From the cell containing the given text, extract its center point as (x, y) coordinate. 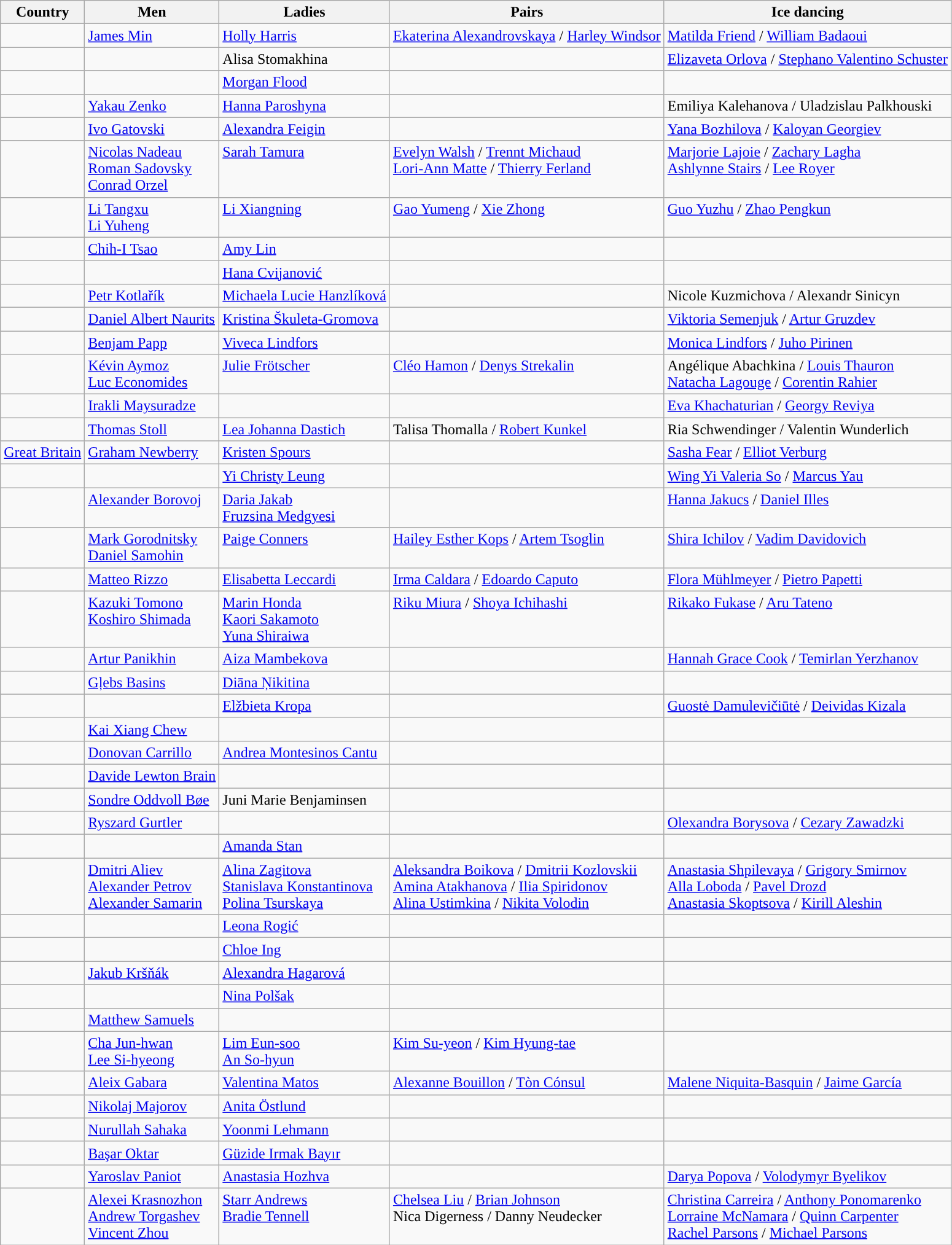
Kai Xiang Chew (152, 729)
Alexanne Bouillon / Tòn Cónsul (527, 1083)
Elžbieta Kropa (305, 706)
Olexandra Borysova / Cezary Zawadzki (807, 823)
Yakau Zenko (152, 106)
James Min (152, 36)
Yoonmi Lehmann (305, 1130)
Kim Su-yeon / Kim Hyung-tae (527, 1052)
Cha Jun-hwan Lee Si-hyeong (152, 1052)
Alexei Krasnozhon Andrew Torgashev Vincent Zhou (152, 1216)
Gao Yumeng / Xie Zhong (527, 217)
Riku Miura / Shoya Ichihashi (527, 619)
Darya Popova / Volodymyr Byelikov (807, 1176)
Anastasia Shpilevaya / Grigory Smirnov Alla Loboda / Pavel Drozd Anastasia Skoptsova / Kirill Aleshin (807, 886)
Lim Eun-soo An So-hyun (305, 1052)
Ivo Gatovski (152, 129)
Amanda Stan (305, 846)
Malene Niquita-Basquin / Jaime García (807, 1083)
Lea Johanna Dastich (305, 429)
Emiliya Kalehanova / Uladzislau Palkhouski (807, 106)
Flora Mühlmeyer / Pietro Papetti (807, 579)
Aleix Gabara (152, 1083)
Ria Schwendinger / Valentin Wunderlich (807, 429)
Matilda Friend / William Badaoui (807, 36)
Nina Polšak (305, 996)
Ryszard Gurtler (152, 823)
Marin Honda Kaori Sakamoto Yuna Shiraiwa (305, 619)
Yaroslav Paniot (152, 1176)
Nicolas Nadeau Roman Sadovsky Conrad Orzel (152, 169)
Christina Carreira / Anthony Ponomarenko Lorraine McNamara / Quinn Carpenter Rachel Parsons / Michael Parsons (807, 1216)
Michaela Lucie Hanzlíková (305, 295)
Chelsea Liu / Brian Johnson Nica Digerness / Danny Neudecker (527, 1216)
Talisa Thomalla / Robert Kunkel (527, 429)
Sasha Fear / Elliot Verburg (807, 453)
Hanna Jakucs / Daniel Illes (807, 507)
Kévin Aymoz Luc Economides (152, 375)
Irma Caldara / Edoardo Caputo (527, 579)
Valentina Matos (305, 1083)
Nicole Kuzmichova / Alexandr Sinicyn (807, 295)
Dmitri Aliev Alexander Petrov Alexander Samarin (152, 886)
Kristina Škuleta-Gromova (305, 319)
Hana Cvijanović (305, 272)
Alina Zagitova Stanislava Konstantinova Polina Tsurskaya (305, 886)
Gļebs Basins (152, 682)
Aiza Mambekova (305, 659)
Guostė Damulevičiūtė / Deividas Kizala (807, 706)
Chih-I Tsao (152, 249)
Guo Yuzhu / Zhao Pengkun (807, 217)
Starr Andrews Bradie Tennell (305, 1216)
Wing Yi Valeria So / Marcus Yau (807, 476)
Elizaveta Orlova / Stephano Valentino Schuster (807, 59)
Daniel Albert Naurits (152, 319)
Mark Gorodnitsky Daniel Samohin (152, 548)
Cléo Hamon / Denys Strekalin (527, 375)
Davide Lewton Brain (152, 776)
Viveca Lindfors (305, 342)
Li Tangxu Li Yuheng (152, 217)
Men (152, 12)
Alexandra Feigin (305, 129)
Elisabetta Leccardi (305, 579)
Anita Östlund (305, 1106)
Ekaterina Alexandrovskaya / Harley Windsor (527, 36)
Thomas Stoll (152, 429)
Benjam Papp (152, 342)
Diāna Ņikitina (305, 682)
Sondre Oddvoll Bøe (152, 799)
Leona Rogić (305, 926)
Güzide Irmak Bayır (305, 1153)
Ice dancing (807, 12)
Daria Jakab Fruzsina Medgyesi (305, 507)
Evelyn Walsh / Trennt Michaud Lori-Ann Matte / Thierry Ferland (527, 169)
Anastasia Hozhva (305, 1176)
Chloe Ing (305, 950)
Monica Lindfors / Juho Pirinen (807, 342)
Kazuki Tomono Koshiro Shimada (152, 619)
Andrea Montesinos Cantu (305, 752)
Juni Marie Benjaminsen (305, 799)
Alexander Borovoj (152, 507)
Eva Khachaturian / Georgy Reviya (807, 406)
Great Britain (43, 453)
Hailey Esther Kops / Artem Tsoglin (527, 548)
Yana Bozhilova / Kaloyan Georgiev (807, 129)
Morgan Flood (305, 82)
Julie Frötscher (305, 375)
Başar Oktar (152, 1153)
Matthew Samuels (152, 1020)
Graham Newberry (152, 453)
Amy Lin (305, 249)
Aleksandra Boikova / Dmitrii Kozlovskii Amina Atakhanova / Ilia Spiridonov Alina Ustimkina / Nikita Volodin (527, 886)
Matteo Rizzo (152, 579)
Sarah Tamura (305, 169)
Alexandra Hagarová (305, 973)
Angélique Abachkina / Louis Thauron Natacha Lagouge / Corentin Rahier (807, 375)
Jakub Kršňák (152, 973)
Petr Kotlařík (152, 295)
Ladies (305, 12)
Paige Conners (305, 548)
Yi Christy Leung (305, 476)
Nikolaj Majorov (152, 1106)
Viktoria Semenjuk / Artur Gruzdev (807, 319)
Holly Harris (305, 36)
Hannah Grace Cook / Temirlan Yerzhanov (807, 659)
Artur Panikhin (152, 659)
Li Xiangning (305, 217)
Pairs (527, 12)
Donovan Carrillo (152, 752)
Nurullah Sahaka (152, 1130)
Hanna Paroshyna (305, 106)
Marjorie Lajoie / Zachary Lagha Ashlynne Stairs / Lee Royer (807, 169)
Rikako Fukase / Aru Tateno (807, 619)
Kristen Spours (305, 453)
Alisa Stomakhina (305, 59)
Shira Ichilov / Vadim Davidovich (807, 548)
Country (43, 12)
Irakli Maysuradze (152, 406)
